Return (x, y) of the center of cell containing provided text 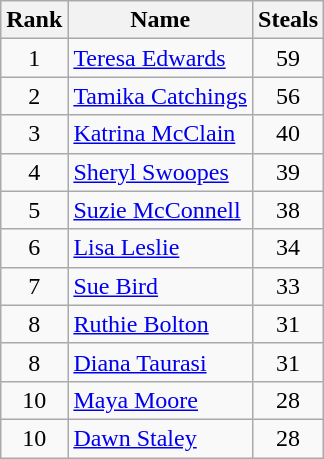
4 (34, 172)
Ruthie Bolton (160, 324)
Maya Moore (160, 400)
Diana Taurasi (160, 362)
7 (34, 286)
6 (34, 248)
5 (34, 210)
Steals (288, 20)
Suzie McConnell (160, 210)
Rank (34, 20)
Teresa Edwards (160, 58)
34 (288, 248)
39 (288, 172)
Name (160, 20)
33 (288, 286)
38 (288, 210)
Dawn Staley (160, 438)
1 (34, 58)
Lisa Leslie (160, 248)
Katrina McClain (160, 134)
Sue Bird (160, 286)
59 (288, 58)
2 (34, 96)
3 (34, 134)
Sheryl Swoopes (160, 172)
Tamika Catchings (160, 96)
40 (288, 134)
56 (288, 96)
